Scan for the cell matching the given text and deliver its (x, y) coordinate at center. 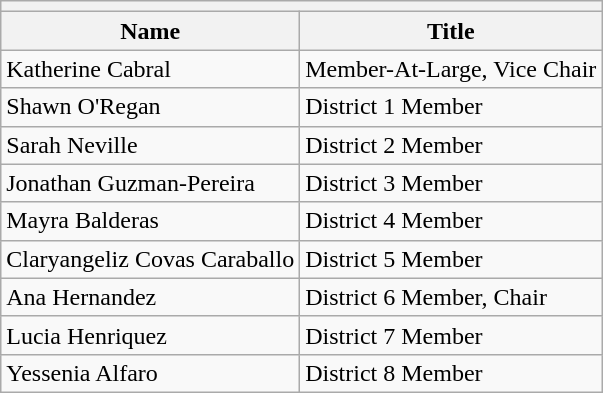
District 7 Member (451, 335)
District 5 Member (451, 259)
District 1 Member (451, 107)
District 8 Member (451, 373)
Sarah Neville (150, 145)
District 6 Member, Chair (451, 297)
District 2 Member (451, 145)
Mayra Balderas (150, 221)
District 3 Member (451, 183)
Name (150, 31)
Yessenia Alfaro (150, 373)
Lucia Henriquez (150, 335)
District 4 Member (451, 221)
Ana Hernandez (150, 297)
Claryangeliz Covas Caraballo (150, 259)
Title (451, 31)
Member-At-Large, Vice Chair (451, 69)
Jonathan Guzman-Pereira (150, 183)
Katherine Cabral (150, 69)
Shawn O'Regan (150, 107)
